Detect which cell encompasses the target text, then output its (X, Y) center coordinate. 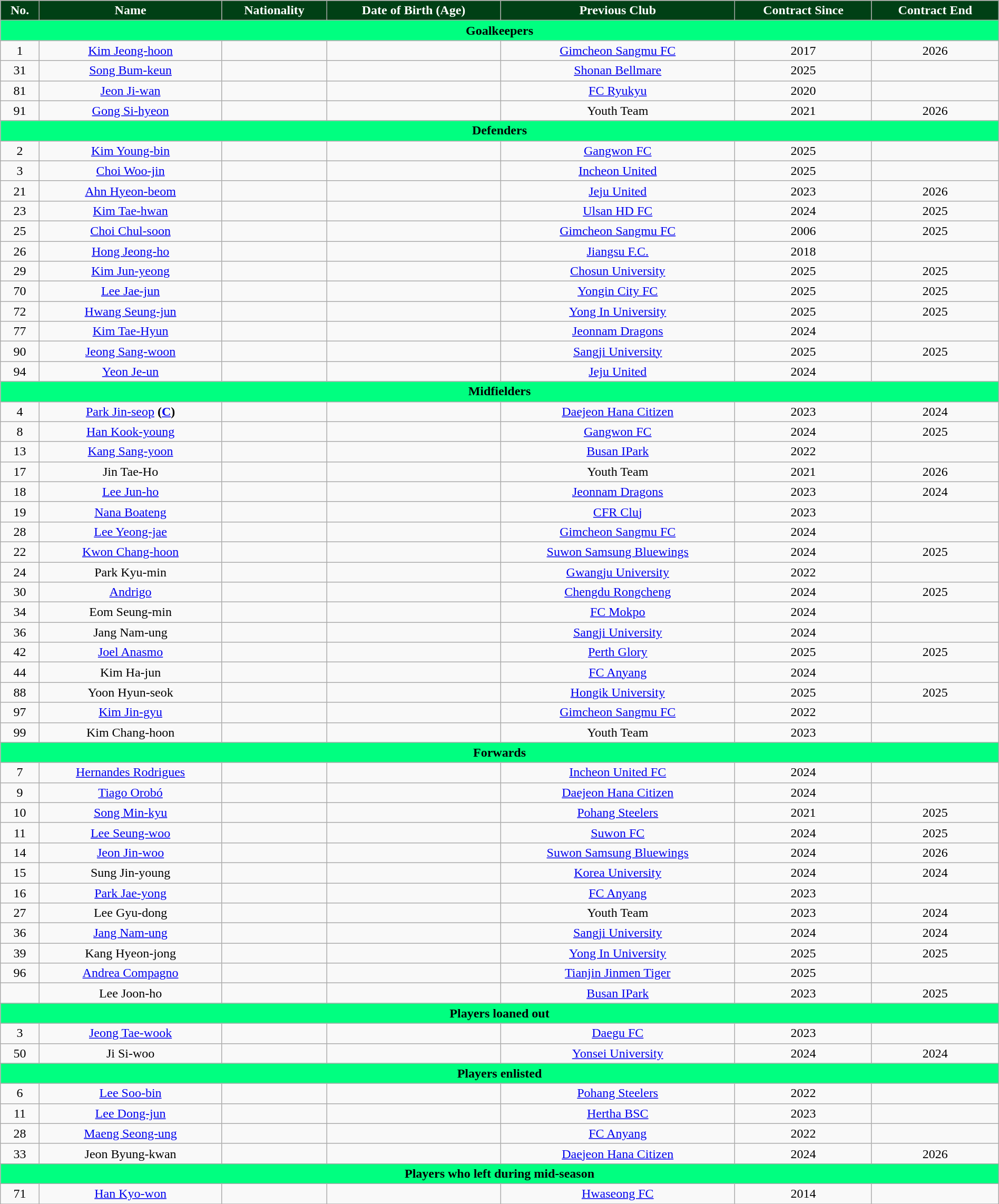
71 (20, 1193)
Incheon United FC (618, 772)
Eom Seung-min (130, 612)
Park Jae-yong (130, 893)
Lee Jun-ho (130, 492)
Hongik University (618, 692)
Tiago Orobó (130, 792)
Players enlisted (500, 1073)
94 (20, 371)
16 (20, 893)
Jeon Ji-wan (130, 91)
Contract End (935, 11)
Ahn Hyeon-beom (130, 191)
Incheon United (618, 171)
13 (20, 452)
Name (130, 11)
50 (20, 1053)
Contract Since (804, 11)
26 (20, 251)
21 (20, 191)
2018 (804, 251)
10 (20, 813)
Hernandes Rodrigues (130, 772)
Yongin City FC (618, 291)
Daegu FC (618, 1033)
39 (20, 953)
Song Bum-keun (130, 71)
Kim Jin-gyu (130, 712)
Lee Seung-woo (130, 833)
Date of Birth (Age) (414, 11)
Park Jin-seop (C) (130, 412)
6 (20, 1093)
30 (20, 592)
Lee Joon-ho (130, 993)
2020 (804, 91)
Jeong Sang-woon (130, 351)
2017 (804, 51)
24 (20, 572)
Lee Dong-jun (130, 1113)
Kang Sang-yoon (130, 452)
Sung Jin-young (130, 873)
Choi Woo-jin (130, 171)
Midfielders (500, 391)
Chosun University (618, 271)
34 (20, 612)
90 (20, 351)
19 (20, 512)
Jiangsu F.C. (618, 251)
Lee Yeong-jae (130, 532)
Suwon FC (618, 833)
96 (20, 973)
70 (20, 291)
Yonsei University (618, 1053)
Ulsan HD FC (618, 211)
FC Ryukyu (618, 91)
Kim Chang-hoon (130, 732)
Goalkeepers (500, 31)
Hong Jeong-ho (130, 251)
88 (20, 692)
81 (20, 91)
Maeng Seong-ung (130, 1133)
Hwaseong FC (618, 1193)
15 (20, 873)
Lee Gyu-dong (130, 913)
44 (20, 672)
Forwards (500, 752)
Jin Tae-Ho (130, 472)
Hwang Seung-jun (130, 311)
Song Min-kyu (130, 813)
31 (20, 71)
Andrigo (130, 592)
27 (20, 913)
Lee Jae-jun (130, 291)
Kwon Chang-hoon (130, 552)
Perth Glory (618, 652)
8 (20, 432)
Shonan Bellmare (618, 71)
77 (20, 331)
29 (20, 271)
42 (20, 652)
7 (20, 772)
Tianjin Jinmen Tiger (618, 973)
Nana Boateng (130, 512)
4 (20, 412)
Korea University (618, 873)
Kang Hyeon-jong (130, 953)
25 (20, 231)
72 (20, 311)
FC Mokpo (618, 612)
Yoon Hyun-seok (130, 692)
99 (20, 732)
Jeong Tae-wook (130, 1033)
Kim Jun-yeong (130, 271)
Yeon Je-un (130, 371)
Park Kyu-min (130, 572)
Ji Si-woo (130, 1053)
Jeon Jin-woo (130, 853)
33 (20, 1153)
Chengdu Rongcheng (618, 592)
Lee Soo-bin (130, 1093)
18 (20, 492)
2006 (804, 231)
Defenders (500, 131)
1 (20, 51)
Gwangju University (618, 572)
17 (20, 472)
Choi Chul-soon (130, 231)
Joel Anasmo (130, 652)
Nationality (275, 11)
Players loaned out (500, 1013)
Kim Tae-Hyun (130, 331)
9 (20, 792)
97 (20, 712)
14 (20, 853)
CFR Cluj (618, 512)
Andrea Compagno (130, 973)
23 (20, 211)
Previous Club (618, 11)
Gong Si-hyeon (130, 111)
Players who left during mid-season (500, 1173)
Jeon Byung-kwan (130, 1153)
Kim Tae-hwan (130, 211)
Han Kyo-won (130, 1193)
Kim Young-bin (130, 151)
91 (20, 111)
Kim Jeong-hoon (130, 51)
Hertha BSC (618, 1113)
No. (20, 11)
2 (20, 151)
22 (20, 552)
Han Kook-young (130, 432)
Kim Ha-jun (130, 672)
2014 (804, 1193)
